Scan for the cell matching the given text and deliver its [X, Y] coordinate at center. 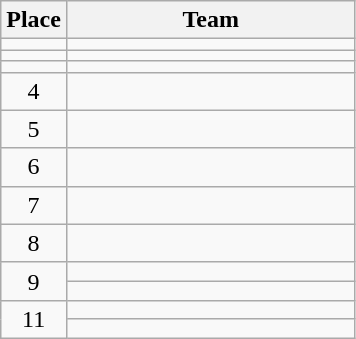
9 [34, 281]
Place [34, 20]
4 [34, 91]
6 [34, 167]
11 [34, 319]
Team [210, 20]
7 [34, 205]
8 [34, 243]
5 [34, 129]
